Output the [X, Y] coordinate of the center of the cell containing the given text.  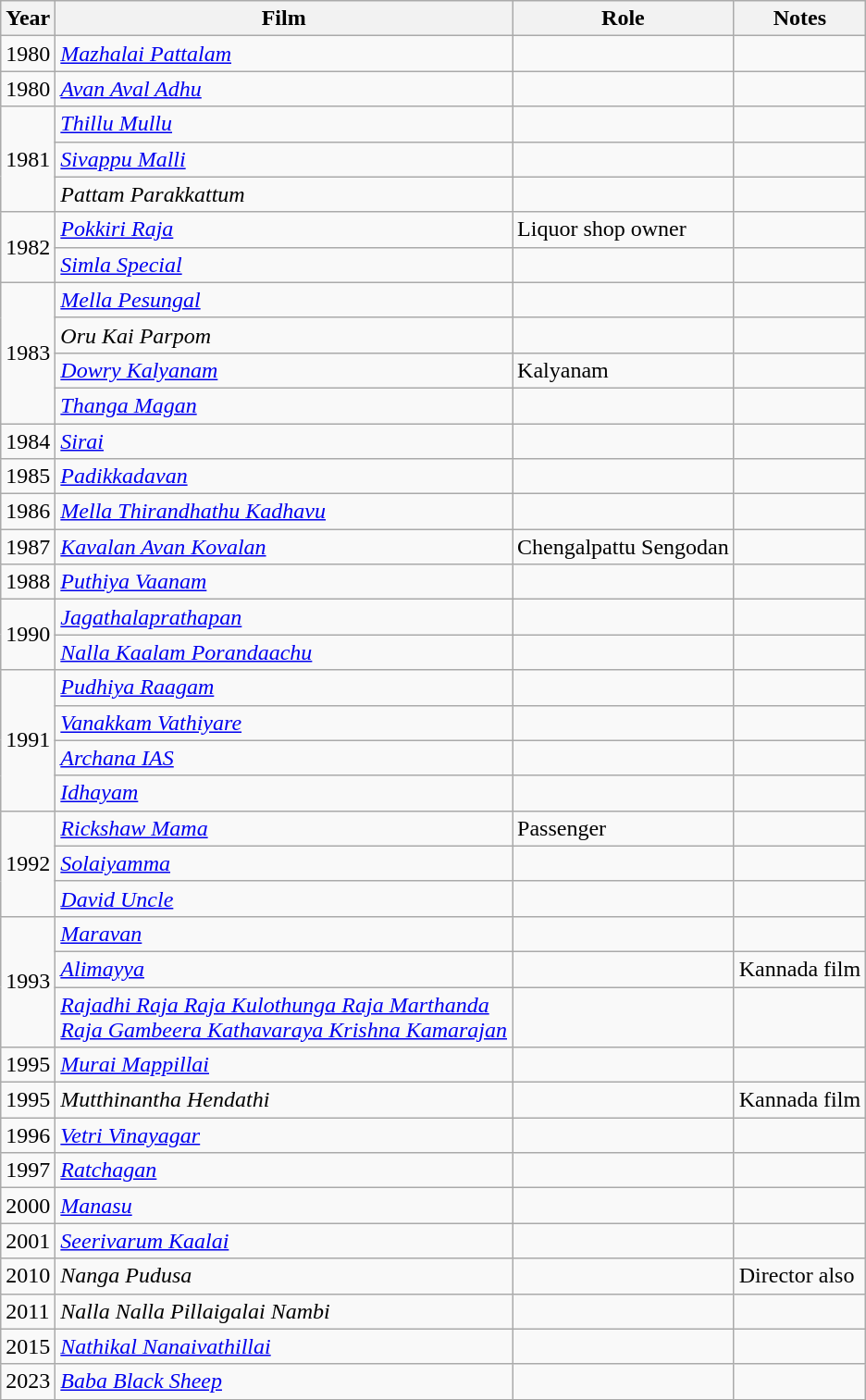
Maravan [284, 934]
Liquor shop owner [624, 229]
Mella Pesungal [284, 300]
Padikkadavan [284, 477]
2015 [28, 1346]
Manasu [284, 1206]
Role [624, 19]
1992 [28, 863]
Pokkiri Raja [284, 229]
Vanakkam Vathiyare [284, 723]
Pattam Parakkattum [284, 194]
Alimayya [284, 969]
1983 [28, 353]
Rickshaw Mama [284, 828]
1997 [28, 1171]
Mella Thirandhathu Kadhavu [284, 512]
Rajadhi Raja Raja Kulothunga Raja Marthanda Raja Gambeera Kathavaraya Krishna Kamarajan [284, 1016]
1987 [28, 547]
2010 [28, 1276]
1981 [28, 159]
1996 [28, 1135]
1984 [28, 441]
1990 [28, 635]
David Uncle [284, 898]
Simla Special [284, 265]
Thanga Magan [284, 405]
Puthiya Vaanam [284, 582]
Notes [799, 19]
Sivappu Malli [284, 159]
Ratchagan [284, 1171]
Nalla Nalla Pillaigalai Nambi [284, 1311]
Year [28, 19]
Jagathalaprathapan [284, 617]
1991 [28, 740]
Kalyanam [624, 370]
Director also [799, 1276]
1986 [28, 512]
1988 [28, 582]
Baba Black Sheep [284, 1381]
1985 [28, 477]
2023 [28, 1381]
Seerivarum Kaalai [284, 1241]
Archana IAS [284, 758]
Vetri Vinayagar [284, 1135]
2001 [28, 1241]
Kavalan Avan Kovalan [284, 547]
Film [284, 19]
2011 [28, 1311]
Sirai [284, 441]
2000 [28, 1206]
Thillu Mullu [284, 124]
Mazhalai Pattalam [284, 54]
Murai Mappillai [284, 1065]
Nanga Pudusa [284, 1276]
Nalla Kaalam Porandaachu [284, 652]
Nathikal Nanaivathillai [284, 1346]
Dowry Kalyanam [284, 370]
Oru Kai Parpom [284, 335]
1982 [28, 247]
Pudhiya Raagam [284, 688]
Solaiyamma [284, 863]
Avan Aval Adhu [284, 89]
1993 [28, 981]
Chengalpattu Sengodan [624, 547]
Idhayam [284, 793]
Passenger [624, 828]
Mutthinantha Hendathi [284, 1100]
